Extract the [X, Y] coordinate from the center of the cell holding the provided text.  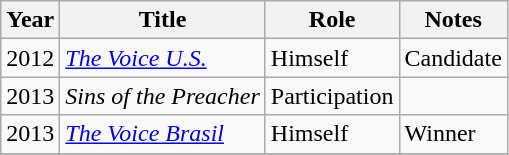
Candidate [453, 58]
Winner [453, 134]
Title [162, 20]
Year [30, 20]
Notes [453, 20]
The Voice Brasil [162, 134]
2012 [30, 58]
Participation [332, 96]
Sins of the Preacher [162, 96]
Role [332, 20]
The Voice U.S. [162, 58]
